Determine the [x, y] coordinate at the center of the cell enclosing the given text.  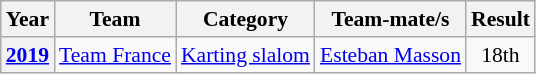
Team [115, 19]
Esteban Masson [390, 55]
Karting slalom [246, 55]
2019 [28, 55]
Team-mate/s [390, 19]
Year [28, 19]
Result [500, 19]
Team France [115, 55]
Category [246, 19]
18th [500, 55]
